Capture the cell that displays the provided text and extract its [x, y] central coordinate. 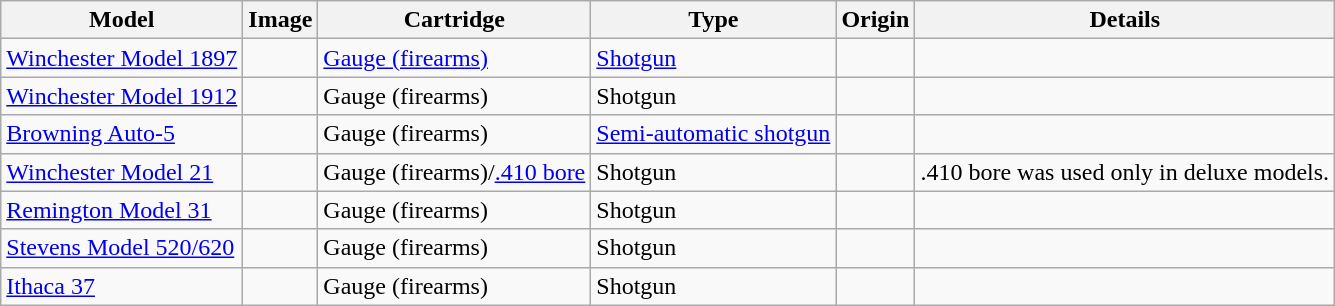
Details [1125, 20]
Stevens Model 520/620 [122, 248]
Semi-automatic shotgun [714, 134]
Winchester Model 1912 [122, 96]
Browning Auto-5 [122, 134]
Model [122, 20]
Winchester Model 1897 [122, 58]
Origin [876, 20]
Ithaca 37 [122, 286]
Gauge (firearms)/.410 bore [454, 172]
.410 bore was used only in deluxe models. [1125, 172]
Type [714, 20]
Cartridge [454, 20]
Winchester Model 21 [122, 172]
Image [280, 20]
Remington Model 31 [122, 210]
